Return [x, y] of the center of cell containing provided text 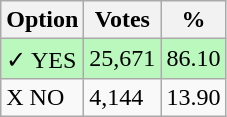
13.90 [194, 97]
X NO [42, 97]
Votes [122, 20]
% [194, 20]
Option [42, 20]
86.10 [194, 59]
✓ YES [42, 59]
4,144 [122, 97]
25,671 [122, 59]
